Determine the [x, y] coordinate at the center of the cell enclosing the given text.  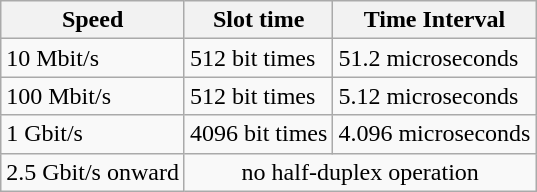
1 Gbit/s [93, 134]
Slot time [258, 20]
no half-duplex operation [360, 172]
Speed [93, 20]
4.096 microseconds [434, 134]
2.5 Gbit/s onward [93, 172]
10 Mbit/s [93, 58]
51.2 microseconds [434, 58]
100 Mbit/s [93, 96]
4096 bit times [258, 134]
Time Interval [434, 20]
5.12 microseconds [434, 96]
